Output the (x, y) coordinate of the center of the cell containing the given text.  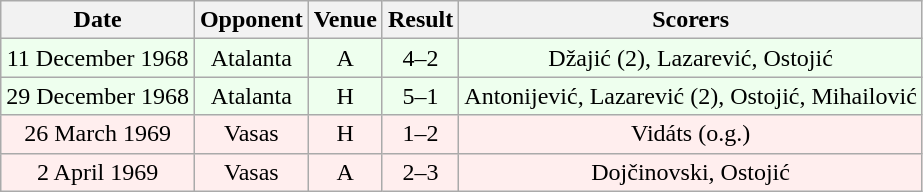
Result (420, 20)
2–3 (420, 172)
26 March 1969 (98, 134)
29 December 1968 (98, 96)
2 April 1969 (98, 172)
Venue (345, 20)
Antonijević, Lazarević (2), Ostojić, Mihailović (691, 96)
Dojčinovski, Ostojić (691, 172)
Opponent (251, 20)
11 December 1968 (98, 58)
1–2 (420, 134)
Džajić (2), Lazarević, Ostojić (691, 58)
4–2 (420, 58)
Scorers (691, 20)
5–1 (420, 96)
Vidáts (o.g.) (691, 134)
Date (98, 20)
